Search for the cell housing the specified text and yield its [x, y] center coordinate. 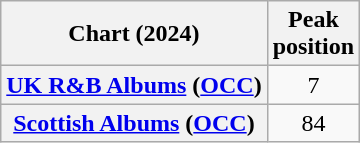
Scottish Albums (OCC) [134, 123]
7 [313, 85]
Chart (2024) [134, 34]
Peak position [313, 34]
84 [313, 123]
UK R&B Albums (OCC) [134, 85]
